Return (x, y) of the center of cell containing provided text 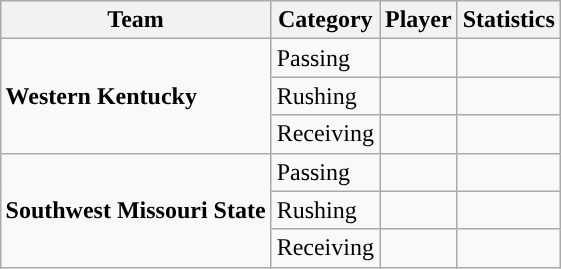
Southwest Missouri State (136, 210)
Player (419, 20)
Team (136, 20)
Western Kentucky (136, 96)
Category (325, 20)
Statistics (508, 20)
